Find where the given text appears and provide that cell's center as [x, y] coordinate. 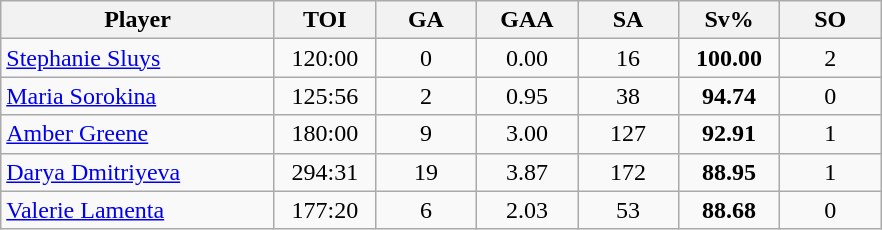
Player [138, 20]
100.00 [730, 58]
53 [628, 210]
19 [426, 172]
Darya Dmitriyeva [138, 172]
0.00 [526, 58]
9 [426, 134]
125:56 [324, 96]
16 [628, 58]
SO [830, 20]
Stephanie Sluys [138, 58]
180:00 [324, 134]
177:20 [324, 210]
3.87 [526, 172]
3.00 [526, 134]
88.95 [730, 172]
88.68 [730, 210]
294:31 [324, 172]
127 [628, 134]
6 [426, 210]
Amber Greene [138, 134]
GAA [526, 20]
38 [628, 96]
GA [426, 20]
2.03 [526, 210]
Maria Sorokina [138, 96]
120:00 [324, 58]
Sv% [730, 20]
92.91 [730, 134]
94.74 [730, 96]
TOI [324, 20]
SA [628, 20]
0.95 [526, 96]
Valerie Lamenta [138, 210]
172 [628, 172]
